Provide the (X, Y) coordinate of the cell's center where the given text is located.  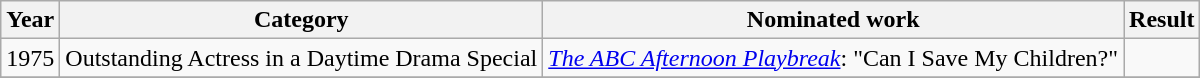
1975 (30, 58)
Year (30, 20)
Nominated work (834, 20)
Result (1162, 20)
Outstanding Actress in a Daytime Drama Special (302, 58)
Category (302, 20)
The ABC Afternoon Playbreak: "Can I Save My Children?" (834, 58)
